From the cell containing the given text, extract its center point as (x, y) coordinate. 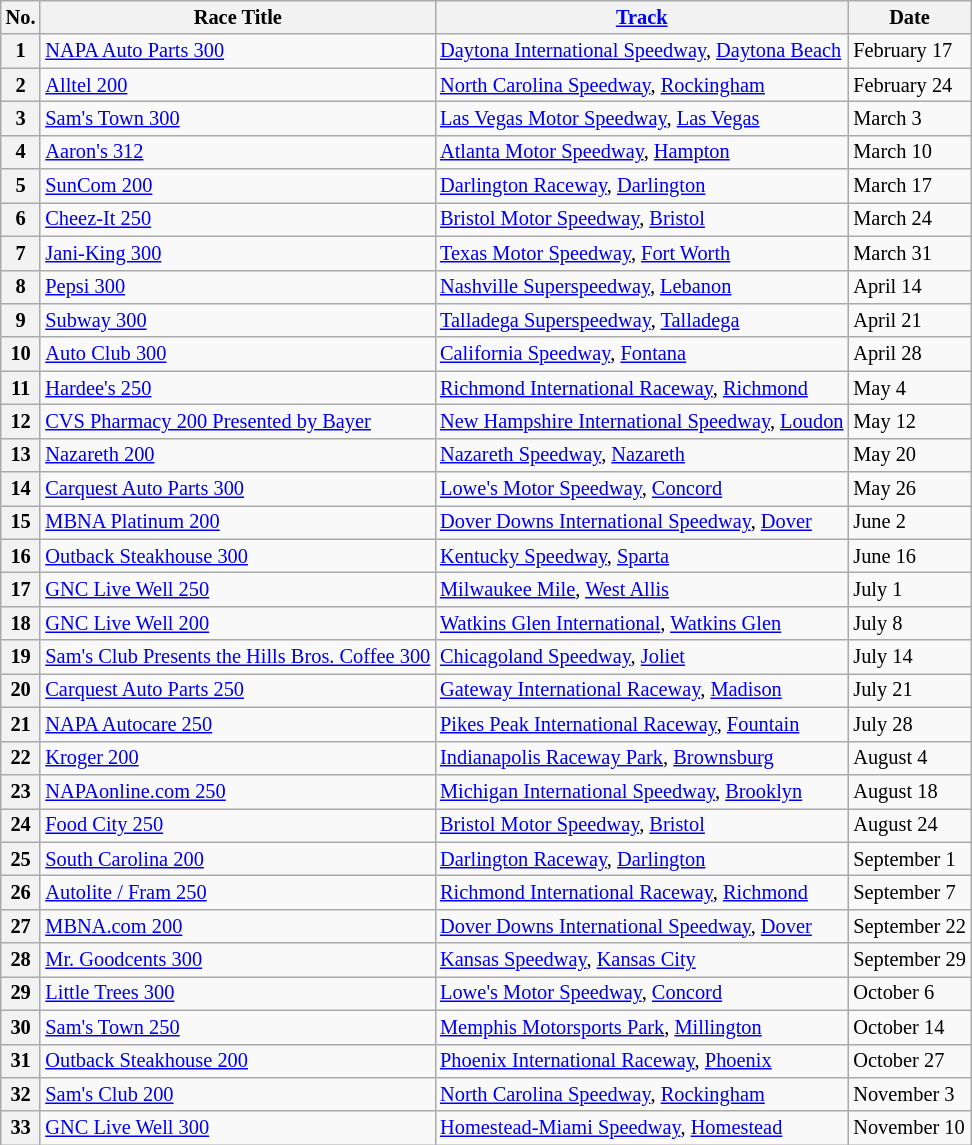
Homestead-Miami Speedway, Homestead (642, 1128)
CVS Pharmacy 200 Presented by Bayer (238, 421)
Date (909, 17)
Talladega Superspeedway, Talladega (642, 320)
21 (21, 724)
Outback Steakhouse 200 (238, 1061)
March 3 (909, 118)
May 4 (909, 388)
Autolite / Fram 250 (238, 892)
33 (21, 1128)
Race Title (238, 17)
28 (21, 960)
Atlanta Motor Speedway, Hampton (642, 152)
September 22 (909, 926)
June 16 (909, 556)
Hardee's 250 (238, 388)
July 14 (909, 657)
Sam's Town 300 (238, 118)
13 (21, 455)
32 (21, 1094)
5 (21, 186)
Michigan International Speedway, Brooklyn (642, 791)
October 6 (909, 993)
Subway 300 (238, 320)
July 21 (909, 690)
Pepsi 300 (238, 287)
10 (21, 354)
6 (21, 219)
Milwaukee Mile, West Allis (642, 589)
Gateway International Raceway, Madison (642, 690)
GNC Live Well 200 (238, 623)
Watkins Glen International, Watkins Glen (642, 623)
No. (21, 17)
19 (21, 657)
29 (21, 993)
SunCom 200 (238, 186)
Chicagoland Speedway, Joliet (642, 657)
Nazareth 200 (238, 455)
October 27 (909, 1061)
March 17 (909, 186)
31 (21, 1061)
NAPA Auto Parts 300 (238, 51)
July 28 (909, 724)
March 10 (909, 152)
Sam's Club 200 (238, 1094)
15 (21, 522)
17 (21, 589)
14 (21, 489)
Mr. Goodcents 300 (238, 960)
Nashville Superspeedway, Lebanon (642, 287)
4 (21, 152)
April 21 (909, 320)
8 (21, 287)
23 (21, 791)
Cheez-It 250 (238, 219)
California Speedway, Fontana (642, 354)
September 7 (909, 892)
July 1 (909, 589)
Sam's Town 250 (238, 1027)
July 8 (909, 623)
Nazareth Speedway, Nazareth (642, 455)
1 (21, 51)
Track (642, 17)
16 (21, 556)
MBNA Platinum 200 (238, 522)
Pikes Peak International Raceway, Fountain (642, 724)
7 (21, 253)
May 20 (909, 455)
Auto Club 300 (238, 354)
22 (21, 758)
GNC Live Well 300 (238, 1128)
February 24 (909, 85)
Memphis Motorsports Park, Millington (642, 1027)
South Carolina 200 (238, 859)
30 (21, 1027)
September 1 (909, 859)
August 4 (909, 758)
27 (21, 926)
New Hampshire International Speedway, Loudon (642, 421)
NAPA Autocare 250 (238, 724)
Food City 250 (238, 825)
February 17 (909, 51)
May 12 (909, 421)
April 28 (909, 354)
Phoenix International Raceway, Phoenix (642, 1061)
24 (21, 825)
Kansas Speedway, Kansas City (642, 960)
March 24 (909, 219)
20 (21, 690)
Outback Steakhouse 300 (238, 556)
NAPAonline.com 250 (238, 791)
18 (21, 623)
Alltel 200 (238, 85)
Kentucky Speedway, Sparta (642, 556)
May 26 (909, 489)
9 (21, 320)
GNC Live Well 250 (238, 589)
MBNA.com 200 (238, 926)
Kroger 200 (238, 758)
12 (21, 421)
August 24 (909, 825)
March 31 (909, 253)
Little Trees 300 (238, 993)
3 (21, 118)
Jani-King 300 (238, 253)
Sam's Club Presents the Hills Bros. Coffee 300 (238, 657)
11 (21, 388)
2 (21, 85)
26 (21, 892)
August 18 (909, 791)
Texas Motor Speedway, Fort Worth (642, 253)
November 10 (909, 1128)
Las Vegas Motor Speedway, Las Vegas (642, 118)
Aaron's 312 (238, 152)
September 29 (909, 960)
Carquest Auto Parts 300 (238, 489)
25 (21, 859)
October 14 (909, 1027)
Daytona International Speedway, Daytona Beach (642, 51)
Indianapolis Raceway Park, Brownsburg (642, 758)
June 2 (909, 522)
April 14 (909, 287)
November 3 (909, 1094)
Carquest Auto Parts 250 (238, 690)
